Return the [x, y] coordinate for the center point of the cell that contains the specified text.  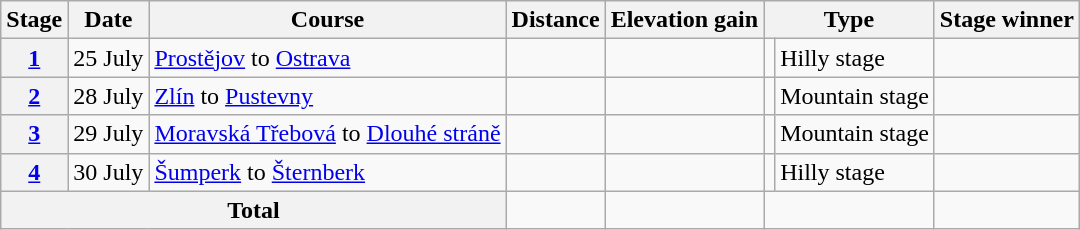
Stage winner [1006, 20]
Šumperk to Šternberk [328, 172]
29 July [108, 134]
Distance [556, 20]
4 [34, 172]
Stage [34, 20]
Course [328, 20]
Moravská Třebová to Dlouhé stráně [328, 134]
Total [254, 210]
25 July [108, 58]
Date [108, 20]
30 July [108, 172]
Elevation gain [684, 20]
28 July [108, 96]
Zlín to Pustevny [328, 96]
Prostějov to Ostrava [328, 58]
3 [34, 134]
2 [34, 96]
1 [34, 58]
Type [850, 20]
